Find where the given text appears and provide that cell's center as [X, Y] coordinate. 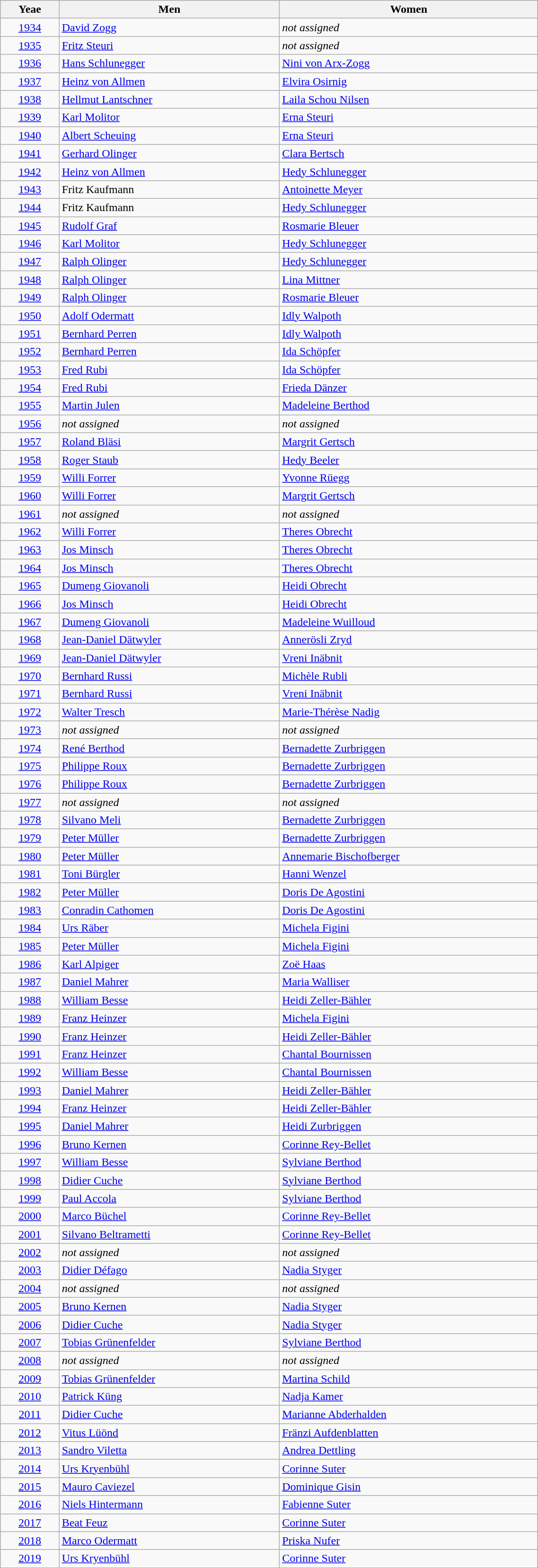
1961 [30, 514]
1956 [30, 424]
Heidi Zurbriggen [409, 1126]
1991 [30, 1054]
Fritz Steuri [169, 45]
Elvira Osirnig [409, 81]
Andrea Dettling [409, 1451]
2018 [30, 1541]
Laila Schou Nilsen [409, 99]
Men [169, 9]
1968 [30, 640]
1973 [30, 730]
1945 [30, 226]
1972 [30, 712]
2015 [30, 1487]
Hanni Wenzel [409, 874]
1963 [30, 550]
Toni Bürgler [169, 874]
1992 [30, 1072]
1959 [30, 478]
1955 [30, 406]
Zoë Haas [409, 964]
Fränzi Aufdenblatten [409, 1433]
1957 [30, 442]
1948 [30, 280]
2001 [30, 1234]
Martina Schild [409, 1379]
1967 [30, 622]
1993 [30, 1090]
Didier Défago [169, 1270]
Martin Julen [169, 406]
Sandro Viletta [169, 1451]
Walter Tresch [169, 712]
1978 [30, 820]
1980 [30, 856]
Frieda Dänzer [409, 388]
1954 [30, 388]
1981 [30, 874]
Nadja Kamer [409, 1397]
Marianne Abderhalden [409, 1415]
2012 [30, 1433]
2016 [30, 1505]
Rudolf Graf [169, 226]
Vitus Lüönd [169, 1433]
Marco Odermatt [169, 1541]
1979 [30, 838]
Beat Feuz [169, 1523]
1944 [30, 207]
Priska Nufer [409, 1541]
Roger Staub [169, 460]
1970 [30, 676]
1987 [30, 982]
1943 [30, 189]
1982 [30, 892]
1940 [30, 135]
2005 [30, 1306]
Madeleine Wuilloud [409, 622]
2008 [30, 1360]
Urs Räber [169, 928]
1949 [30, 298]
Hans Schlunegger [169, 63]
1966 [30, 604]
1950 [30, 316]
Karl Alpiger [169, 964]
René Berthod [169, 748]
1946 [30, 244]
Silvano Beltrametti [169, 1234]
2013 [30, 1451]
1937 [30, 81]
2002 [30, 1252]
1934 [30, 27]
Niels Hintermann [169, 1505]
2000 [30, 1216]
2006 [30, 1324]
1951 [30, 334]
1971 [30, 694]
1952 [30, 352]
Paul Accola [169, 1198]
Albert Scheuing [169, 135]
1958 [30, 460]
1988 [30, 1000]
Roland Bläsi [169, 442]
Yvonne Rüegg [409, 478]
Gerhard Olinger [169, 153]
2009 [30, 1379]
1989 [30, 1018]
Yeae [30, 9]
Mauro Caviezel [169, 1487]
David Zogg [169, 27]
1962 [30, 532]
1947 [30, 262]
Madeleine Berthod [409, 406]
1977 [30, 802]
Patrick Küng [169, 1397]
1996 [30, 1144]
1999 [30, 1198]
2011 [30, 1415]
Silvano Meli [169, 820]
2004 [30, 1288]
Annemarie Bischofberger [409, 856]
Marie-Thérèse Nadig [409, 712]
Adolf Odermatt [169, 316]
Clara Bertsch [409, 153]
1941 [30, 153]
1986 [30, 964]
Hellmut Lantschner [169, 99]
Marco Büchel [169, 1216]
Antoinette Meyer [409, 189]
1936 [30, 63]
1990 [30, 1036]
1995 [30, 1126]
1965 [30, 586]
Michèle Rubli [409, 676]
Lina Mittner [409, 280]
2019 [30, 1559]
1935 [30, 45]
1983 [30, 910]
1984 [30, 928]
1964 [30, 568]
2014 [30, 1469]
2017 [30, 1523]
Hedy Beeler [409, 460]
1998 [30, 1180]
Annerösli Zryd [409, 640]
Maria Walliser [409, 982]
1942 [30, 171]
Conradin Cathomen [169, 910]
1953 [30, 370]
1939 [30, 117]
1938 [30, 99]
2007 [30, 1342]
Nini von Arx-Zogg [409, 63]
2003 [30, 1270]
1960 [30, 496]
Fabienne Suter [409, 1505]
Women [409, 9]
1974 [30, 748]
1975 [30, 766]
1997 [30, 1162]
2010 [30, 1397]
1976 [30, 784]
1985 [30, 946]
1994 [30, 1108]
1969 [30, 658]
Dominique Gisin [409, 1487]
